Determine the [x, y] coordinate at the center of the cell enclosing the given text.  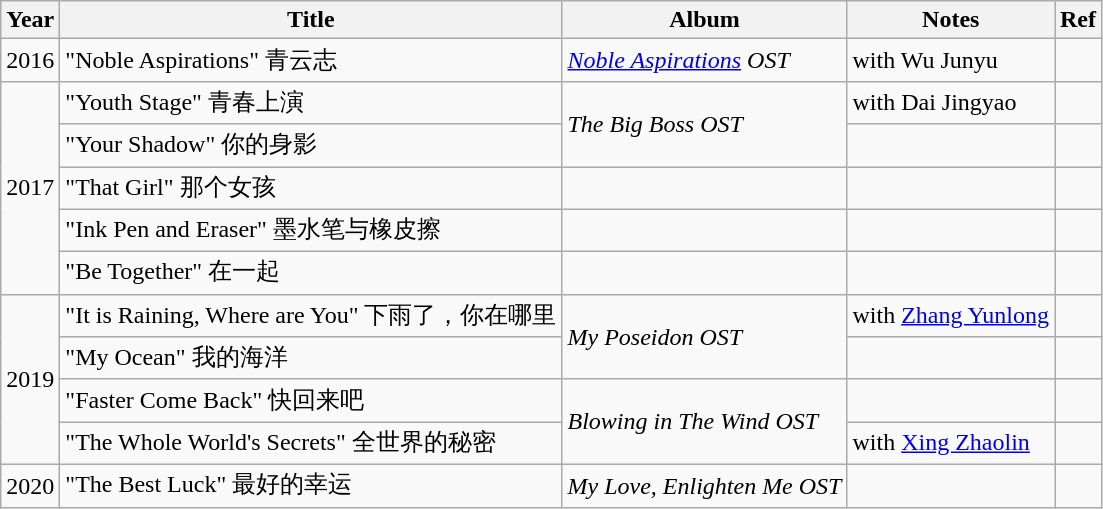
with Zhang Yunlong [951, 316]
"My Ocean" 我的海洋 [311, 358]
"The Best Luck" 最好的幸运 [311, 486]
Album [704, 20]
2017 [30, 188]
My Love, Enlighten Me OST [704, 486]
"The Whole World's Secrets" 全世界的秘密 [311, 444]
with Dai Jingyao [951, 102]
Title [311, 20]
"Faster Come Back" 快回来吧 [311, 400]
"It is Raining, Where are You" 下雨了，你在哪里 [311, 316]
"Ink Pen and Eraser" 墨水笔与橡皮擦 [311, 230]
"Be Together" 在一起 [311, 274]
with Xing Zhaolin [951, 444]
"Your Shadow" 你的身影 [311, 146]
The Big Boss OST [704, 124]
Notes [951, 20]
with Wu Junyu [951, 60]
"Noble Aspirations" 青云志 [311, 60]
"That Girl" 那个女孩 [311, 188]
Noble Aspirations OST [704, 60]
"Youth Stage" 青春上演 [311, 102]
Ref [1078, 20]
Blowing in The Wind OST [704, 422]
2019 [30, 379]
2020 [30, 486]
2016 [30, 60]
My Poseidon OST [704, 336]
Year [30, 20]
